Find where the given text appears and provide that cell's center as (x, y) coordinate. 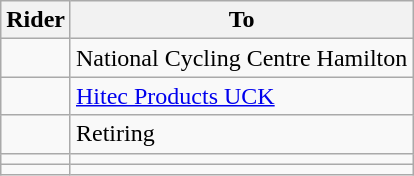
Rider (36, 20)
National Cycling Centre Hamilton (241, 58)
Hitec Products UCK (241, 96)
Retiring (241, 134)
To (241, 20)
